Pinpoint the cell where the given text exists, returning its [X, Y] midpoint coordinate. 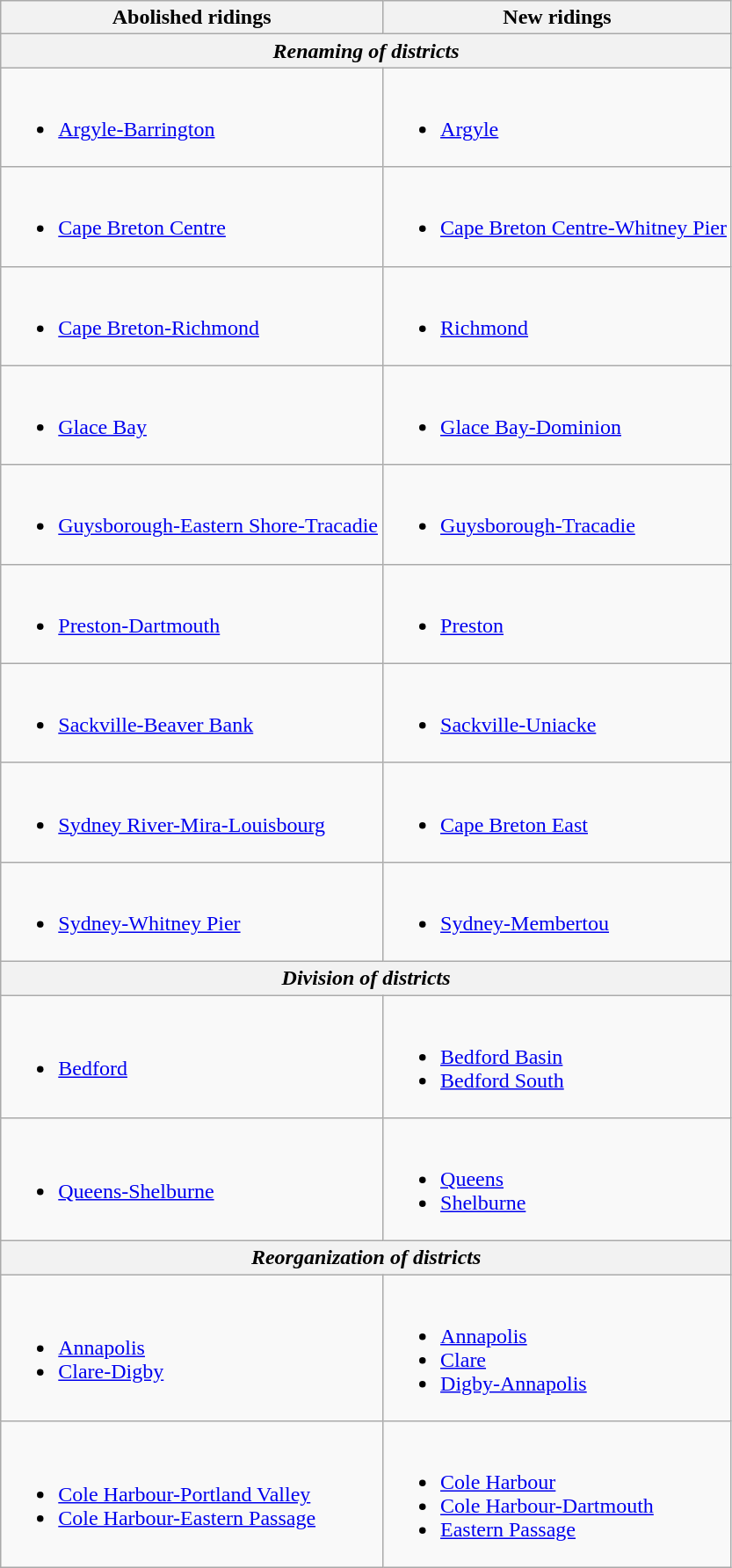
AnnapolisClareDigby-Annapolis [557, 1348]
Argyle-Barrington [192, 118]
Division of districts [366, 978]
Reorganization of districts [366, 1258]
AnnapolisClare-Digby [192, 1348]
Bedford [192, 1056]
Argyle [557, 118]
Cape Breton Centre-Whitney Pier [557, 216]
Richmond [557, 316]
Cape Breton East [557, 812]
Cole Harbour-Portland ValleyCole Harbour-Eastern Passage [192, 1495]
Guysborough-Eastern Shore-Tracadie [192, 515]
Glace Bay [192, 415]
Guysborough-Tracadie [557, 515]
Sydney-Membertou [557, 912]
Sydney-Whitney Pier [192, 912]
Sydney River-Mira-Louisbourg [192, 812]
Renaming of districts [366, 51]
Cape Breton Centre [192, 216]
Sackville-Uniacke [557, 713]
QueensShelburne [557, 1180]
Cole HarbourCole Harbour-DartmouthEastern Passage [557, 1495]
Glace Bay-Dominion [557, 415]
Abolished ridings [192, 18]
Preston-Dartmouth [192, 613]
Bedford BasinBedford South [557, 1056]
Queens-Shelburne [192, 1180]
Cape Breton-Richmond [192, 316]
New ridings [557, 18]
Sackville-Beaver Bank [192, 713]
Preston [557, 613]
